Detect which cell encompasses the target text, then output its (x, y) center coordinate. 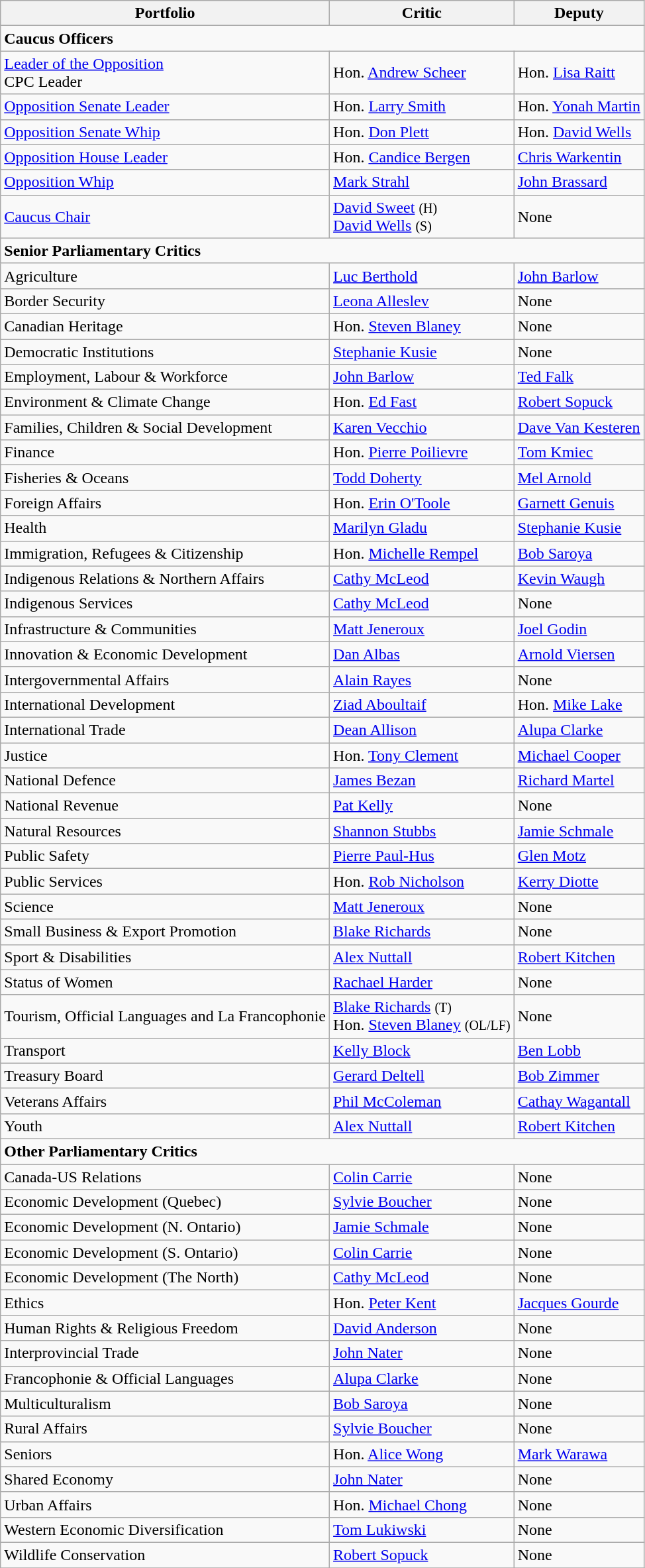
Senior Parliamentary Critics (322, 251)
John Brassard (579, 182)
Health (166, 528)
Joel Godin (579, 629)
Hon. Larry Smith (422, 107)
Phil McColeman (422, 1101)
Pat Kelly (422, 806)
Hon. Michael Chong (422, 1504)
Sport & Disabilities (166, 957)
Bob Zimmer (579, 1076)
Immigration, Refugees & Citizenship (166, 553)
Marilyn Gladu (422, 528)
Hon. Peter Kent (422, 1303)
Public Services (166, 881)
Canadian Heritage (166, 326)
Dean Allison (422, 730)
Francophonie & Official Languages (166, 1378)
Gerard Deltell (422, 1076)
Environment & Climate Change (166, 402)
International Development (166, 704)
Tom Lukiwski (422, 1530)
Hon. Michelle Rempel (422, 553)
Shannon Stubbs (422, 831)
Science (166, 907)
Dan Albas (422, 654)
Economic Development (Quebec) (166, 1202)
Hon. Mike Lake (579, 704)
Interprovincial Trade (166, 1353)
Agriculture (166, 276)
Democratic Institutions (166, 352)
Innovation & Economic Development (166, 654)
Intergovernmental Affairs (166, 679)
Rural Affairs (166, 1429)
Hon. Erin O'Toole (422, 503)
Economic Development (The North) (166, 1278)
Leona Alleslev (422, 301)
Border Security (166, 301)
Employment, Labour & Workforce (166, 377)
Justice (166, 755)
Richard Martel (579, 781)
Ted Falk (579, 377)
Hon. Andrew Scheer (422, 73)
Multiculturalism (166, 1404)
Hon. Tony Clement (422, 755)
Tom Kmiec (579, 453)
Dave Van Kesteren (579, 427)
Critic (422, 13)
Youth (166, 1126)
Fisheries & Oceans (166, 478)
Small Business & Export Promotion (166, 932)
Todd Doherty (422, 478)
Mark Strahl (422, 182)
Pierre Paul-Hus (422, 856)
Ethics (166, 1303)
Alain Rayes (422, 679)
Veterans Affairs (166, 1101)
Hon. Ed Fast (422, 402)
Leader of the OppositionCPC Leader (166, 73)
Western Economic Diversification (166, 1530)
Other Parliamentary Critics (322, 1151)
David Anderson (422, 1328)
Urban Affairs (166, 1504)
Mel Arnold (579, 478)
Deputy (579, 13)
Foreign Affairs (166, 503)
Caucus Chair (166, 216)
Hon. Yonah Martin (579, 107)
Economic Development (N. Ontario) (166, 1227)
Hon. Rob Nicholson (422, 881)
Economic Development (S. Ontario) (166, 1253)
Treasury Board (166, 1076)
National Revenue (166, 806)
Mark Warawa (579, 1454)
Status of Women (166, 982)
Karen Vecchio (422, 427)
Indigenous Services (166, 604)
International Trade (166, 730)
Transport (166, 1050)
Hon. Don Plett (422, 132)
Rachael Harder (422, 982)
Glen Motz (579, 856)
Families, Children & Social Development (166, 427)
Seniors (166, 1454)
Hon. Pierre Poilievre (422, 453)
Opposition Senate Whip (166, 132)
Natural Resources (166, 831)
Blake Richards (422, 932)
Luc Berthold (422, 276)
Hon. Lisa Raitt (579, 73)
Canada-US Relations (166, 1176)
Portfolio (166, 13)
Garnett Genuis (579, 503)
Kevin Waugh (579, 579)
Opposition House Leader (166, 157)
National Defence (166, 781)
Chris Warkentin (579, 157)
Hon. Candice Bergen (422, 157)
Human Rights & Religious Freedom (166, 1328)
Cathay Wagantall (579, 1101)
Hon. Steven Blaney (422, 326)
Infrastructure & Communities (166, 629)
Blake Richards (T)Hon. Steven Blaney (OL/LF) (422, 1017)
Hon. David Wells (579, 132)
Arnold Viersen (579, 654)
Kerry Diotte (579, 881)
Hon. Alice Wong (422, 1454)
Wildlife Conservation (166, 1555)
Ben Lobb (579, 1050)
Shared Economy (166, 1479)
Jacques Gourde (579, 1303)
Opposition Whip (166, 182)
Public Safety (166, 856)
Indigenous Relations & Northern Affairs (166, 579)
Opposition Senate Leader (166, 107)
Kelly Block (422, 1050)
Michael Cooper (579, 755)
Finance (166, 453)
Caucus Officers (322, 38)
David Sweet (H)David Wells (S) (422, 216)
Ziad Aboultaif (422, 704)
Tourism, Official Languages and La Francophonie (166, 1017)
James Bezan (422, 781)
